From the cell containing the given text, extract its center point as (X, Y) coordinate. 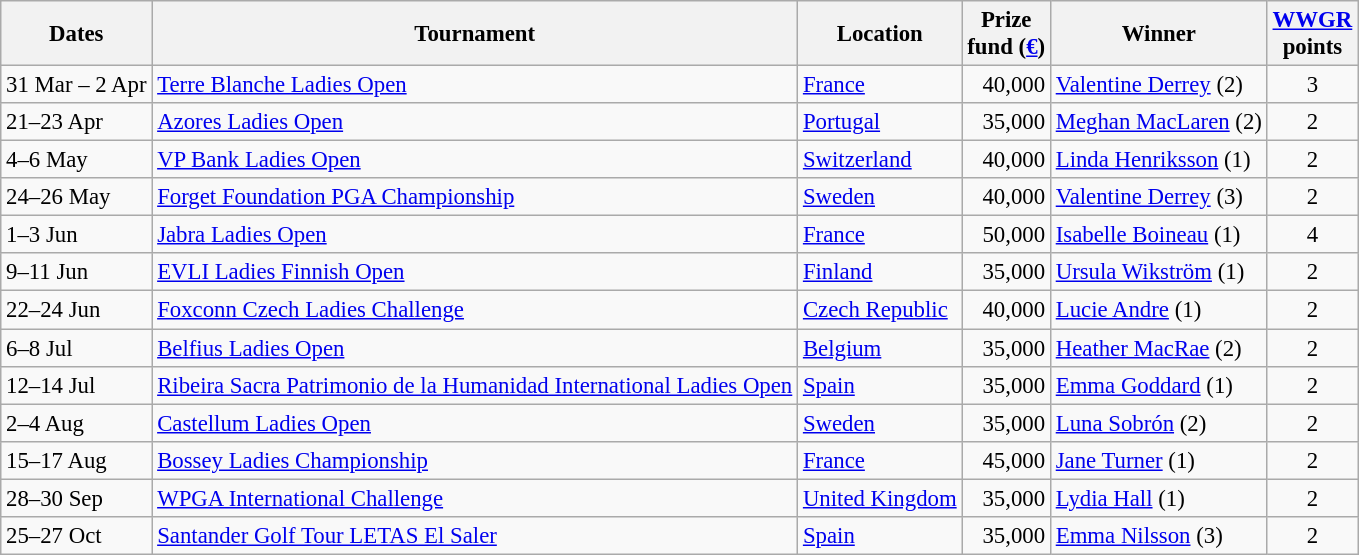
Switzerland (880, 160)
22–24 Jun (76, 310)
6–8 Jul (76, 348)
4 (1312, 235)
Terre Blanche Ladies Open (475, 85)
Lucie Andre (1) (1158, 310)
United Kingdom (880, 498)
Valentine Derrey (2) (1158, 85)
25–27 Oct (76, 536)
Heather MacRae (2) (1158, 348)
Valentine Derrey (3) (1158, 197)
28–30 Sep (76, 498)
1–3 Jun (76, 235)
24–26 May (76, 197)
31 Mar – 2 Apr (76, 85)
3 (1312, 85)
Linda Henriksson (1) (1158, 160)
Jabra Ladies Open (475, 235)
Ursula Wikström (1) (1158, 273)
VP Bank Ladies Open (475, 160)
Meghan MacLaren (2) (1158, 122)
Ribeira Sacra Patrimonio de la Humanidad International Ladies Open (475, 385)
WPGA International Challenge (475, 498)
Tournament (475, 34)
45,000 (1006, 460)
EVLI Ladies Finnish Open (475, 273)
21–23 Apr (76, 122)
Winner (1158, 34)
Bossey Ladies Championship (475, 460)
Belgium (880, 348)
WWGRpoints (1312, 34)
Dates (76, 34)
Foxconn Czech Ladies Challenge (475, 310)
15–17 Aug (76, 460)
50,000 (1006, 235)
Location (880, 34)
2–4 Aug (76, 423)
9–11 Jun (76, 273)
Belfius Ladies Open (475, 348)
12–14 Jul (76, 385)
Castellum Ladies Open (475, 423)
Santander Golf Tour LETAS El Saler (475, 536)
Finland (880, 273)
4–6 May (76, 160)
Jane Turner (1) (1158, 460)
Forget Foundation PGA Championship (475, 197)
Luna Sobrón (2) (1158, 423)
Prizefund (€) (1006, 34)
Isabelle Boineau (1) (1158, 235)
Emma Goddard (1) (1158, 385)
Portugal (880, 122)
Azores Ladies Open (475, 122)
Emma Nilsson (3) (1158, 536)
Czech Republic (880, 310)
Lydia Hall (1) (1158, 498)
